Locate the cell with the specified text and output its (x, y) center coordinate. 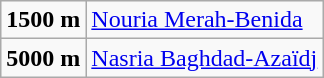
5000 m (44, 58)
1500 m (44, 20)
Nasria Baghdad-Azaïdj (204, 58)
Nouria Merah-Benida (204, 20)
